Pinpoint the cell where the given text exists, returning its [x, y] midpoint coordinate. 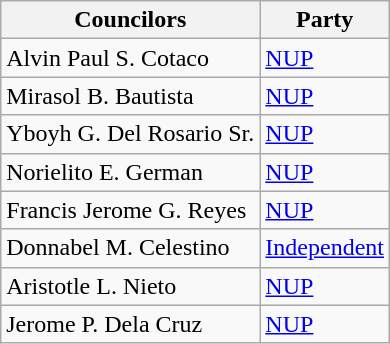
Councilors [130, 20]
Donnabel M. Celestino [130, 248]
Norielito E. German [130, 172]
Francis Jerome G. Reyes [130, 210]
Party [325, 20]
Yboyh G. Del Rosario Sr. [130, 134]
Independent [325, 248]
Alvin Paul S. Cotaco [130, 58]
Jerome P. Dela Cruz [130, 324]
Mirasol B. Bautista [130, 96]
Aristotle L. Nieto [130, 286]
